For the text-containing cell, return its midpoint in (x, y) coordinate format. 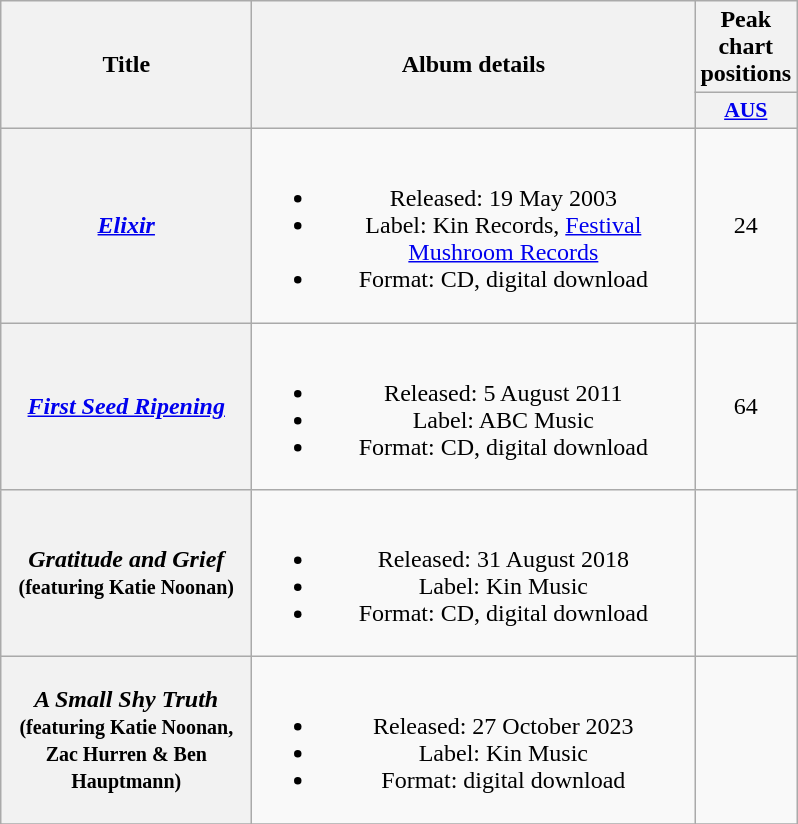
Album details (474, 65)
64 (746, 406)
Released: 19 May 2003Label: Kin Records, Festival Mushroom RecordsFormat: CD, digital download (474, 225)
Gratitude and Grief (featuring Katie Noonan) (126, 574)
Peak chart positions (746, 47)
24 (746, 225)
First Seed Ripening (126, 406)
A Small Shy Truth(featuring Katie Noonan, Zac Hurren & Ben Hauptmann) (126, 740)
Elixir (126, 225)
Released: 5 August 2011Label: ABC MusicFormat: CD, digital download (474, 406)
AUS (746, 111)
Title (126, 65)
Released: 27 October 2023Label: Kin MusicFormat: digital download (474, 740)
Released: 31 August 2018Label: Kin MusicFormat: CD, digital download (474, 574)
